Search for the cell housing the specified text and yield its (x, y) center coordinate. 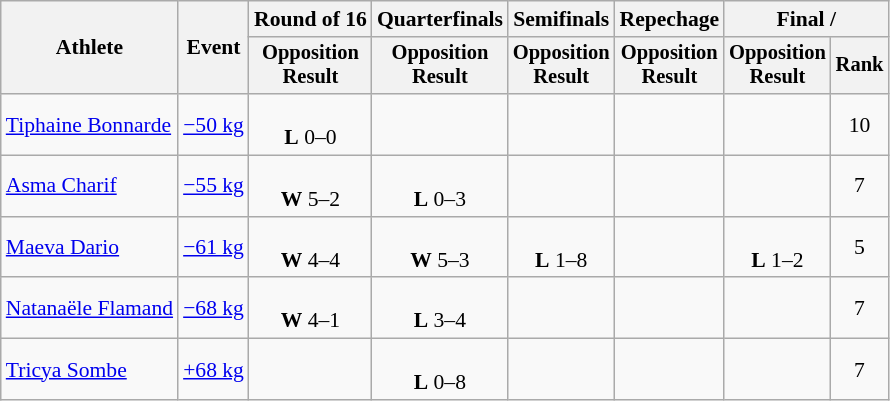
Semifinals (562, 19)
−61 kg (214, 248)
L 0–8 (440, 370)
Rank (860, 66)
−55 kg (214, 186)
Quarterfinals (440, 19)
L 0–3 (440, 186)
L 1–8 (562, 248)
Asma Charif (90, 186)
Final / (806, 19)
W 4–1 (310, 308)
Athlete (90, 48)
L 0–0 (310, 124)
Tricya Sombe (90, 370)
Round of 16 (310, 19)
−68 kg (214, 308)
Natanaële Flamand (90, 308)
+68 kg (214, 370)
Tiphaine Bonnarde (90, 124)
L 3–4 (440, 308)
Repechage (669, 19)
Event (214, 48)
W 5–3 (440, 248)
5 (860, 248)
W 5–2 (310, 186)
10 (860, 124)
L 1–2 (778, 248)
W 4–4 (310, 248)
−50 kg (214, 124)
Maeva Dario (90, 248)
